Detect which cell encompasses the target text, then output its [X, Y] center coordinate. 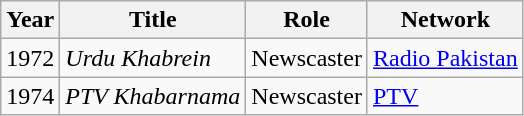
Role [307, 20]
1972 [30, 58]
Year [30, 20]
Urdu Khabrein [153, 58]
Title [153, 20]
1974 [30, 96]
PTV [445, 96]
Network [445, 20]
Radio Pakistan [445, 58]
PTV Khabarnama [153, 96]
